Capture the cell that displays the provided text and extract its (x, y) central coordinate. 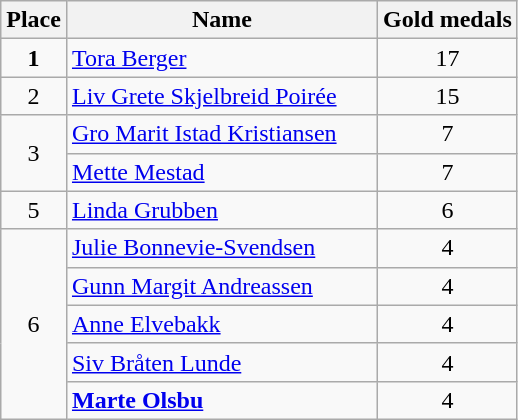
Name (222, 20)
15 (448, 96)
5 (34, 210)
Mette Mestad (222, 172)
Place (34, 20)
1 (34, 58)
Siv Bråten Lunde (222, 362)
17 (448, 58)
Julie Bonnevie-Svendsen (222, 248)
Linda Grubben (222, 210)
Gold medals (448, 20)
Marte Olsbu (222, 400)
3 (34, 153)
Liv Grete Skjelbreid Poirée (222, 96)
Anne Elvebakk (222, 324)
Tora Berger (222, 58)
2 (34, 96)
Gunn Margit Andreassen (222, 286)
Gro Marit Istad Kristiansen (222, 134)
